Scan for the cell matching the given text and deliver its [X, Y] coordinate at center. 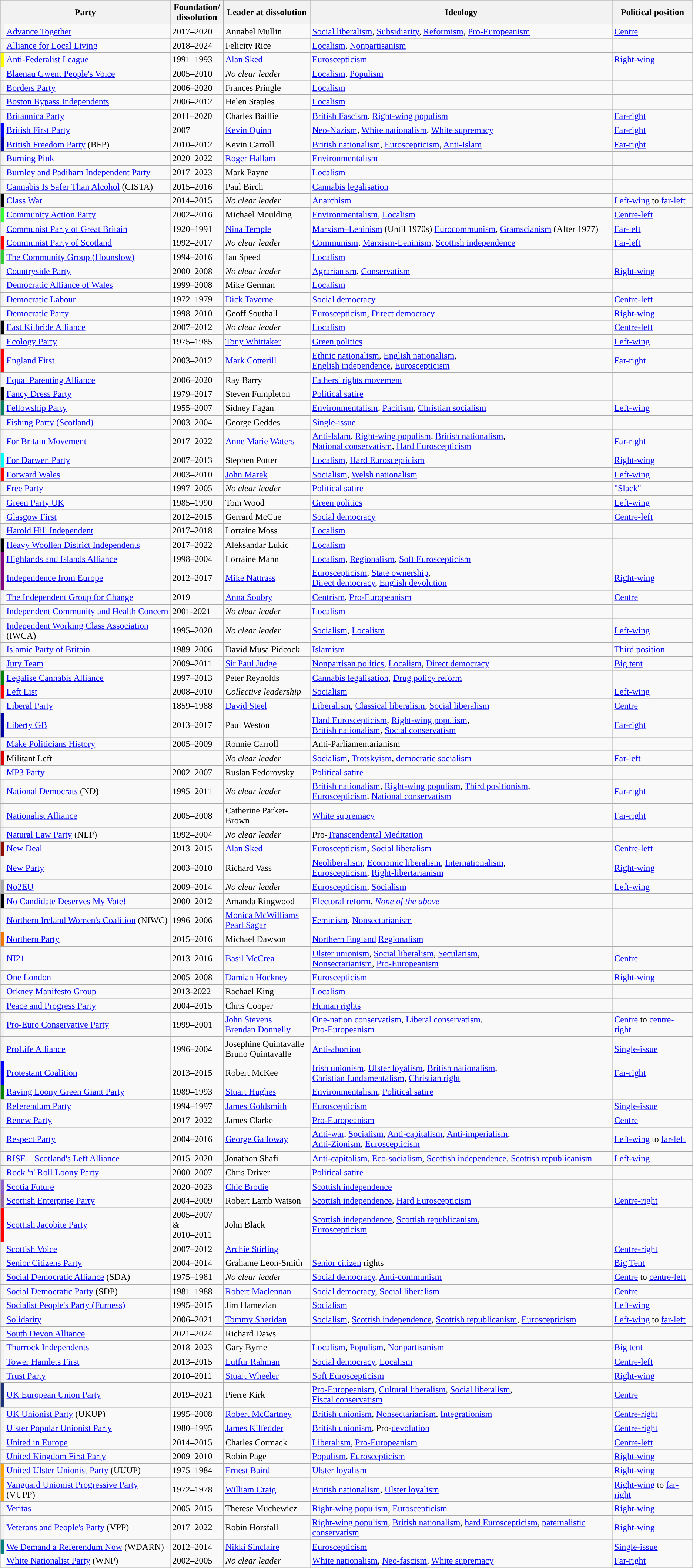
David Musa Pidcock [267, 649]
1994–1997 [197, 1106]
2002–2005 [197, 1561]
Electoral reform, None of the above [461, 901]
No2EU [87, 887]
John Marek [267, 475]
United in Europe [87, 1442]
Militant Left [87, 758]
1992–2017 [197, 243]
Stuart Hughes [267, 1092]
Scottish independence [461, 1186]
Pro-Europeanism, Cultural liberalism, Social liberalism, Fiscal conservatism [461, 1395]
Amanda Ringwood [267, 901]
Highlands and Islands Alliance [87, 559]
Socialism, Trotskyism, democratic socialism [461, 758]
2005–2007 & 2010–2011 [197, 1225]
Free Party [87, 489]
Rachael King [267, 992]
British nationalism, Right-wing populism, Third positionism, Euroscepticism, National conservatism [461, 791]
2004–2016 [197, 1139]
Stephen Potter [267, 460]
2009–2011 [197, 663]
Lorraine Mann [267, 559]
1989–2006 [197, 649]
For Darwen Party [87, 460]
Harold Hill Independent [87, 531]
Catherine Parker-Brown [267, 816]
New Party [87, 868]
2006–2012 [197, 102]
1981–1988 [197, 1291]
British unionism, Pro-devolution [461, 1428]
Lutfur Rahman [267, 1362]
Communist Party of Scotland [87, 243]
Social democracy, Social liberalism [461, 1291]
Cannabis legalisation [461, 186]
MP3 Party [87, 772]
2015–2020 [197, 1158]
James Goldsmith [267, 1106]
Paul Birch [267, 186]
Social Democratic Alliance (SDA) [87, 1277]
2012–2017 [197, 578]
Anti-Islam, Right-wing populism, British nationalism, National conservatism, Hard Euroscepticism [461, 442]
East Kilbride Alliance [87, 327]
1972–1978 [197, 1489]
Advance Together [87, 31]
Anne Marie Waters [267, 442]
ProLife Alliance [87, 1049]
Kevin Carroll [267, 144]
Heavy Woollen District Independents [87, 545]
Legalise Cannabis Alliance [87, 678]
1997–2013 [197, 678]
Liberal Party [87, 706]
Centrism, Pro-Europeanism [461, 597]
George Galloway [267, 1139]
2010–2011 [197, 1376]
Felicity Rice [267, 46]
White Nationalist Party (WNP) [87, 1561]
Cannabis legalisation, Drug policy reform [461, 678]
Nationalist Alliance [87, 816]
Natural Law Party (NLP) [87, 835]
David Steel [267, 706]
Democratic Alliance of Wales [87, 285]
Raving Loony Green Giant Party [87, 1092]
Environmentalism, Pacifism, Christian socialism [461, 408]
1980–1995 [197, 1428]
Human rights [461, 1006]
Anti-Parliamentarianism [461, 744]
Ulster loyalism [461, 1470]
2018–2023 [197, 1348]
Josephine Quintavalle Bruno Quintavalle [267, 1049]
2002–2016 [197, 215]
1999–2008 [197, 285]
1998–2010 [197, 313]
1998–2004 [197, 559]
Communist Party of Great Britain [87, 229]
No Candidate Deserves My Vote! [87, 901]
Robert Maclennan [267, 1291]
Fellowship Party [87, 408]
1996–2004 [197, 1049]
Rock 'n' Roll Loony Party [87, 1172]
Paul Weston [267, 725]
2020–2023 [197, 1186]
Localism, Populism, Nonpartisanism [461, 1348]
Mike Nattrass [267, 578]
Centre to centre-right [653, 1025]
Senior citizen rights [461, 1263]
Veritas [87, 1509]
1996–2006 [197, 920]
2017–2020 [197, 31]
British unionism, Nonsectarianism, Integrationism [461, 1414]
Roger Hallam [267, 158]
Class War [87, 201]
Scottish Enterprise Party [87, 1201]
The Independent Group for Change [87, 597]
2017–2018 [197, 531]
2013–2016 [197, 958]
2006–2021 [197, 1319]
Nina Temple [267, 229]
James Kilfedder [267, 1428]
Socialism, Scottish independence, Scottish republicanism, Euroscepticism [461, 1319]
2017–2023 [197, 172]
Archie Stirling [267, 1249]
Right-wing populism, British nationalism, hard Euroscepticism, paternalistic conservatism [461, 1528]
William Craig [267, 1489]
2021–2024 [197, 1334]
1995–2011 [197, 791]
Democratic Party [87, 313]
Alliance for Local Living [87, 46]
Third position [653, 649]
Localism, Populism [461, 74]
Veterans and People's Party (VPP) [87, 1528]
We Demand a Referendum Now (WDARN) [87, 1547]
National Democrats (ND) [87, 791]
2007–2013 [197, 460]
UK European Union Party [87, 1395]
Environmentalism, Localism [461, 215]
Thurrock Independents [87, 1348]
British Freedom Party (BFP) [87, 144]
Robert McKee [267, 1073]
2009–2014 [197, 887]
Helen Staples [267, 102]
Social liberalism, Subsidiarity, Reformism, Pro-Europeanism [461, 31]
Peter Reynolds [267, 678]
Richard Daws [267, 1334]
Aleksandar Lukic [267, 545]
Robert McCartney [267, 1414]
1955–2007 [197, 408]
2009–2010 [197, 1456]
Jonathon Shafi [267, 1158]
Jim Hamezian [267, 1305]
UK Unionist Party (UKUP) [87, 1414]
2005–2015 [197, 1509]
1985–1990 [197, 503]
Geoff Southall [267, 313]
1979–2017 [197, 394]
Chris Driver [267, 1172]
Social democracy, Localism [461, 1362]
Euroscepticism, State ownership, Direct democracy, English devolution [461, 578]
Green Party UK [87, 503]
Glasgow First [87, 517]
Populism, Euroscepticism [461, 1456]
Independent Working Class Association (IWCA) [87, 630]
White supremacy [461, 816]
Anna Soubry [267, 597]
RISE – Scotland's Left Alliance [87, 1158]
Stuart Wheeler [267, 1376]
Grahame Leon-Smith [267, 1263]
Orkney Manifesto Group [87, 992]
2011–2020 [197, 116]
Anti-war, Socialism, Anti-capitalism, Anti-imperialism, Anti-Zionism, Euroscepticism [461, 1139]
Anti-abortion [461, 1049]
Charles Cormack [267, 1442]
Social Democratic Party (SDP) [87, 1291]
Soft Euroscepticism [461, 1376]
Robin Horsfall [267, 1528]
Ideology [461, 13]
Monica McWilliams Pearl Sagar [267, 920]
Ernest Baird [267, 1470]
Ray Barry [267, 380]
The Community Group (Hounslow) [87, 257]
Ulster Popular Unionist Party [87, 1428]
Socialism, Localism [461, 630]
British Fascism, Right-wing populism [461, 116]
Nikki Sinclaire [267, 1547]
Frances Pringle [267, 88]
Pro-Europeanism [461, 1120]
Mark Cotterill [267, 361]
Therese Muchewicz [267, 1509]
1991–1993 [197, 60]
Northern England Regionalism [461, 939]
NI21 [87, 958]
1995–2015 [197, 1305]
Tower Hamlets First [87, 1362]
Tony Whittaker [267, 342]
1972–1979 [197, 299]
Ruslan Fedorovsky [267, 772]
Right-wing populism, Euroscepticism [461, 1509]
Environmentalism, Political satire [461, 1092]
Feminism, Nonsectarianism [461, 920]
Chic Brodie [267, 1186]
2005–2009 [197, 744]
Ecology Party [87, 342]
2003–2004 [197, 422]
Anti-capitalism, Eco-socialism, Scottish independence, Scottish republicanism [461, 1158]
Burning Pink [87, 158]
Jury Team [87, 663]
Socialism, Welsh nationalism [461, 475]
"Slack" [653, 489]
Right-wing to far-right [653, 1489]
British nationalism, Euroscepticism, Anti-Islam [461, 144]
Euroscepticism, Socialism [461, 887]
2019–2021 [197, 1395]
Sir Paul Judge [267, 663]
Leader at dissolution [267, 13]
Vanguard Unionist Progressive Party (VUPP) [87, 1489]
2010–2012 [197, 144]
Tom Wood [267, 503]
2018–2024 [197, 46]
Hard Euroscepticism, Right-wing populism, British nationalism, Social conservatism [461, 725]
Borders Party [87, 88]
2013-2022 [197, 992]
Liberalism, Pro-Europeanism [461, 1442]
Neoliberalism, Economic liberalism, Internationalism, Euroscepticism, Right-libertarianism [461, 868]
2019 [197, 597]
Independent Community and Health Concern [87, 611]
Scottish independence, Hard Euroscepticism [461, 1201]
James Clarke [267, 1120]
1995–2020 [197, 630]
2000–2008 [197, 271]
Basil McCrea [267, 958]
Fancy Dress Party [87, 394]
2004–2015 [197, 1006]
United Kingdom First Party [87, 1456]
Richard Vass [267, 868]
Lorraine Moss [267, 531]
South Devon Alliance [87, 1334]
1975–1985 [197, 342]
Ethnic nationalism, English nationalism, English independence, Euroscepticism [461, 361]
Trust Party [87, 1376]
Communism, Marxism-Leninism, Scottish independence [461, 243]
Islamism [461, 649]
Countryside Party [87, 271]
Respect Party [87, 1139]
John Black [267, 1225]
Anarchism [461, 201]
New Deal [87, 849]
Marxism–Leninism (Until 1970s) Eurocommunism, Gramscianism (After 1977) [461, 229]
Scottish Voice [87, 1249]
2004–2014 [197, 1263]
Nonpartisan politics, Localism, Direct democracy [461, 663]
Anti-Federalist League [87, 60]
Robin Page [267, 1456]
Boston Bypass Independents [87, 102]
Collective leadership [267, 692]
Steven Fumpleton [267, 394]
Make Politicians History [87, 744]
Forward Wales [87, 475]
Northern Ireland Women's Coalition (NIWC) [87, 920]
Scottish Jacobite Party [87, 1225]
Charles Baillie [267, 116]
One-nation conservatism, Liberal conservatism, Pro-Europeanism [461, 1025]
Renew Party [87, 1120]
Political position [653, 13]
Party [85, 13]
Ronnie Carroll [267, 744]
Socialist People's Party (Furness) [87, 1305]
2020–2022 [197, 158]
Chris Cooper [267, 1006]
Islamic Party of Britain [87, 649]
Localism, Regionalism, Soft Euroscepticism [461, 559]
Mike German [267, 285]
Ulster unionism, Social liberalism, Secularism, Nonsectarianism, Pro-Europeanism [461, 958]
Blaenau Gwent People's Voice [87, 74]
White nationalism, Neo-fascism, White supremacy [461, 1561]
Fathers' rights movement [461, 380]
1997–2005 [197, 489]
Community Action Party [87, 215]
1975–1984 [197, 1470]
Michael Moulding [267, 215]
Foundation/dissolution [197, 13]
1859–1988 [197, 706]
2004–2009 [197, 1201]
Pro-Euro Conservative Party [87, 1025]
Irish unionism, Ulster loyalism, British nationalism, Christian fundamentalism, Christian right [461, 1073]
Tommy Sheridan [267, 1319]
Gary Byrne [267, 1348]
For Britain Movement [87, 442]
Kevin Quinn [267, 130]
Pierre Kirk [267, 1395]
2002–2007 [197, 772]
Solidarity [87, 1319]
Pro-Transcendental Meditation [461, 835]
Mark Payne [267, 172]
Localism, Nonpartisanism [461, 46]
2000–2012 [197, 901]
2007 [197, 130]
2012–2015 [197, 517]
Britannica Party [87, 116]
Sidney Fagan [267, 408]
Damian Hockney [267, 978]
Democratic Labour [87, 299]
Robert Lamb Watson [267, 1201]
Scotia Future [87, 1186]
John Stevens Brendan Donnelly [267, 1025]
United Ulster Unionist Party (UUUP) [87, 1470]
Social democracy, Anti-communism [461, 1277]
2012–2014 [197, 1547]
Burnley and Padiham Independent Party [87, 172]
1975–1981 [197, 1277]
British First Party [87, 130]
Protestant Coalition [87, 1073]
2003–2012 [197, 361]
1920–1991 [197, 229]
Michael Dawson [267, 939]
1995–2008 [197, 1414]
George Geddes [267, 422]
Independence from Europe [87, 578]
Peace and Progress Party [87, 1006]
1992–2004 [197, 835]
2000–2007 [197, 1172]
Cannabis Is Safer Than Alcohol (CISTA) [87, 186]
Senior Citizens Party [87, 1263]
Northern Party [87, 939]
1989–1993 [197, 1092]
Environmentalism [461, 158]
Agrarianism, Conservatism [461, 271]
2005–2010 [197, 74]
England First [87, 361]
2001-2021 [197, 611]
2013–2017 [197, 725]
Equal Parenting Alliance [87, 380]
Neo-Nazism, White nationalism, White supremacy [461, 130]
Ian Speed [267, 257]
Dick Taverne [267, 299]
Left List [87, 692]
Euroscepticism, Social liberalism [461, 849]
Fishing Party (Scotland) [87, 422]
Euroscepticism, Direct democracy [461, 313]
2008–2010 [197, 692]
Liberalism, Classical liberalism, Social liberalism [461, 706]
Liberty GB [87, 725]
Centre to centre-left [653, 1277]
Gerrard McCue [267, 517]
Scottish independence, Scottish republicanism, Euroscepticism [461, 1225]
Annabel Mullin [267, 31]
Referendum Party [87, 1106]
One London [87, 978]
1999–2001 [197, 1025]
1994–2016 [197, 257]
British nationalism, Ulster loyalism [461, 1489]
Localism, Hard Euroscepticism [461, 460]
Big Tent [653, 1263]
